Provide the [X, Y] coordinate of the cell's center where the given text is located.  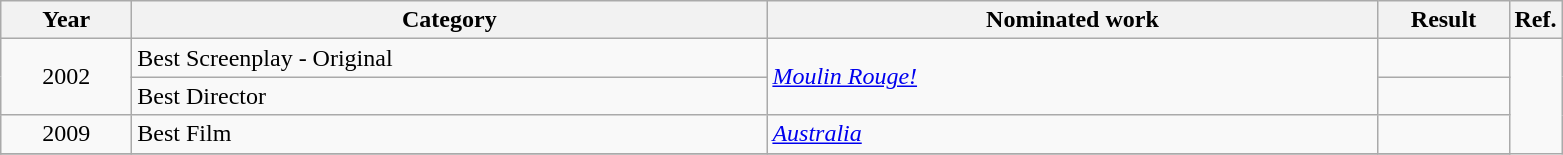
Best Screenplay - Original [450, 58]
Best Film [450, 134]
Best Director [450, 96]
Moulin Rouge! [1072, 77]
Nominated work [1072, 20]
Ref. [1536, 20]
2002 [66, 77]
Result [1444, 20]
2009 [66, 134]
Year [66, 20]
Australia [1072, 134]
Category [450, 20]
